Provide the (x, y) coordinate of the cell's center where the given text is located.  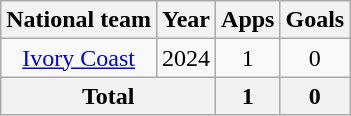
Apps (248, 20)
Goals (315, 20)
Year (186, 20)
Ivory Coast (79, 58)
Total (108, 96)
National team (79, 20)
2024 (186, 58)
